Pinpoint the cell where the given text exists, returning its [X, Y] midpoint coordinate. 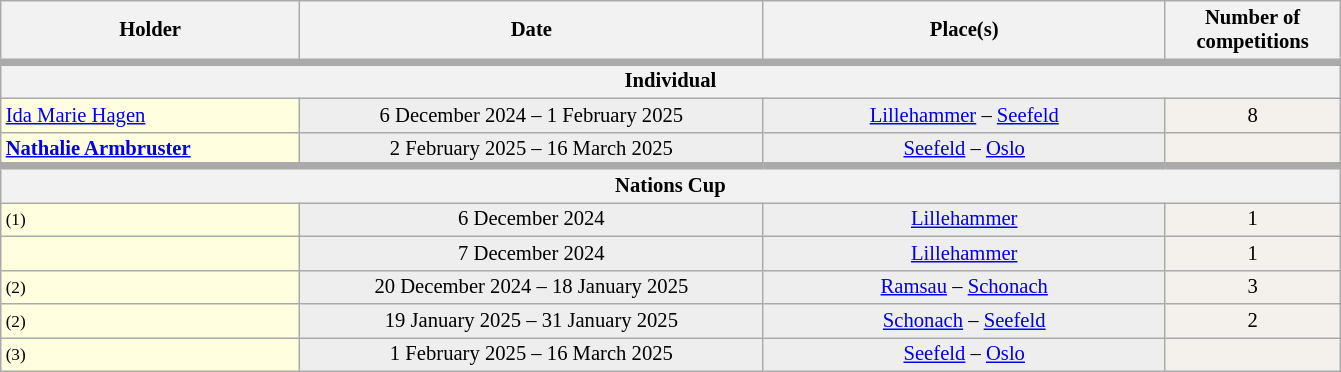
Ida Marie Hagen [150, 115]
2 February 2025 – 16 March 2025 [531, 149]
6 December 2024 [531, 219]
3 [1252, 287]
Holder [150, 30]
19 January 2025 – 31 January 2025 [531, 321]
1 February 2025 – 16 March 2025 [531, 354]
Individual [670, 80]
7 December 2024 [531, 253]
Schonach – Seefeld [964, 321]
Ramsau – Schonach [964, 287]
Nathalie Armbruster [150, 149]
(3) [150, 354]
20 December 2024 – 18 January 2025 [531, 287]
Nations Cup [670, 184]
Place(s) [964, 30]
6 December 2024 – 1 February 2025 [531, 115]
Date [531, 30]
Lillehammer – Seefeld [964, 115]
8 [1252, 115]
Number of competitions [1252, 30]
2 [1252, 321]
(1) [150, 219]
